Find where the given text appears and provide that cell's center as [x, y] coordinate. 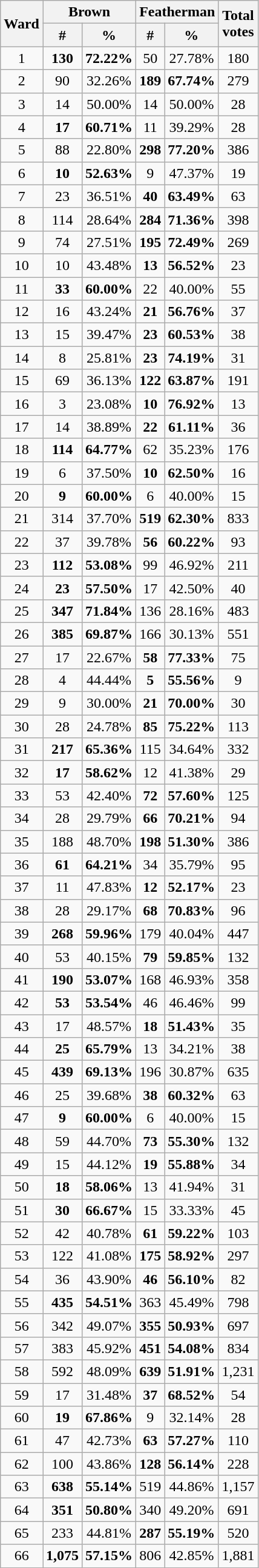
798 [238, 1302]
41.94% [191, 1187]
358 [238, 980]
Featherman [177, 12]
38.89% [109, 427]
77.20% [191, 150]
385 [62, 634]
51.91% [191, 1371]
47.83% [109, 888]
110 [238, 1441]
68.52% [191, 1394]
39.29% [191, 127]
52.63% [109, 173]
56.10% [191, 1279]
57.27% [191, 1441]
44.12% [109, 1164]
1,075 [62, 1556]
196 [150, 1072]
1,157 [238, 1487]
198 [150, 842]
44.86% [191, 1487]
59.96% [109, 934]
64 [22, 1510]
69 [62, 381]
217 [62, 749]
50.80% [109, 1510]
128 [150, 1464]
51.30% [191, 842]
25.81% [109, 358]
269 [238, 242]
35.23% [191, 450]
635 [238, 1072]
29.17% [109, 911]
36.13% [109, 381]
398 [238, 219]
279 [238, 81]
638 [62, 1487]
46.46% [191, 1003]
33.33% [191, 1210]
63.49% [191, 196]
190 [62, 980]
42.40% [109, 796]
67.74% [191, 81]
75.22% [191, 726]
180 [238, 58]
50.93% [191, 1325]
96 [238, 911]
73 [150, 1141]
447 [238, 934]
34.64% [191, 749]
51 [22, 1210]
46.93% [191, 980]
1,231 [238, 1371]
62.50% [191, 473]
59.85% [191, 957]
70.21% [191, 819]
42.73% [109, 1441]
347 [62, 611]
58.62% [109, 772]
52 [22, 1233]
113 [238, 726]
833 [238, 519]
43.24% [109, 312]
691 [238, 1510]
72 [150, 796]
57.60% [191, 796]
284 [150, 219]
179 [150, 934]
297 [238, 1256]
43.90% [109, 1279]
125 [238, 796]
39.78% [109, 542]
30.87% [191, 1072]
42.85% [191, 1556]
76.92% [191, 404]
60.22% [191, 542]
79 [150, 957]
63.87% [191, 381]
61.11% [191, 427]
53.08% [109, 565]
332 [238, 749]
166 [150, 634]
41.38% [191, 772]
70.83% [191, 911]
314 [62, 519]
1 [22, 58]
41.08% [109, 1256]
49.20% [191, 1510]
67.86% [109, 1418]
35.79% [191, 865]
60.32% [191, 1095]
168 [150, 980]
287 [150, 1533]
195 [150, 242]
66.67% [109, 1210]
37.50% [109, 473]
71.36% [191, 219]
60.53% [191, 335]
32.26% [109, 81]
39.68% [109, 1095]
57.50% [109, 588]
451 [150, 1348]
188 [62, 842]
62.30% [191, 519]
355 [150, 1325]
268 [62, 934]
340 [150, 1510]
115 [150, 749]
56.52% [191, 265]
54.51% [109, 1302]
55.14% [109, 1487]
26 [22, 634]
55.56% [191, 680]
233 [62, 1533]
54.08% [191, 1348]
439 [62, 1072]
64.77% [109, 450]
483 [238, 611]
39 [22, 934]
298 [150, 150]
65.36% [109, 749]
176 [238, 450]
211 [238, 565]
94 [238, 819]
551 [238, 634]
44 [22, 1049]
23.08% [109, 404]
32 [22, 772]
2 [22, 81]
189 [150, 81]
55.19% [191, 1533]
72.49% [191, 242]
74 [62, 242]
44.70% [109, 1141]
55.30% [191, 1141]
58.06% [109, 1187]
Totalvotes [238, 24]
27.78% [191, 58]
49.07% [109, 1325]
52.17% [191, 888]
82 [238, 1279]
85 [150, 726]
45.92% [109, 1348]
100 [62, 1464]
88 [62, 150]
74.19% [191, 358]
27.51% [109, 242]
64.21% [109, 865]
57.15% [109, 1556]
342 [62, 1325]
39.47% [109, 335]
Ward [22, 24]
44.81% [109, 1533]
36.51% [109, 196]
Brown [89, 12]
28.16% [191, 611]
45.49% [191, 1302]
48 [22, 1141]
53.54% [109, 1003]
43.48% [109, 265]
49 [22, 1164]
40.04% [191, 934]
29.79% [109, 819]
228 [238, 1464]
37.70% [109, 519]
31.48% [109, 1394]
55.88% [191, 1164]
520 [238, 1533]
639 [150, 1371]
175 [150, 1256]
72.22% [109, 58]
22.80% [109, 150]
1,881 [238, 1556]
95 [238, 865]
130 [62, 58]
58.92% [191, 1256]
56.76% [191, 312]
47.37% [191, 173]
40.15% [109, 957]
60.71% [109, 127]
363 [150, 1302]
48.57% [109, 1026]
46.92% [191, 565]
7 [22, 196]
30.13% [191, 634]
592 [62, 1371]
834 [238, 1348]
90 [62, 81]
191 [238, 381]
112 [62, 565]
70.00% [191, 703]
43 [22, 1026]
435 [62, 1302]
57 [22, 1348]
383 [62, 1348]
136 [150, 611]
42.50% [191, 588]
53.07% [109, 980]
56.14% [191, 1464]
40.78% [109, 1233]
65 [22, 1533]
43.86% [109, 1464]
77.33% [191, 657]
24.78% [109, 726]
93 [238, 542]
24 [22, 588]
41 [22, 980]
59.22% [191, 1233]
806 [150, 1556]
22.67% [109, 657]
69.87% [109, 634]
32.14% [191, 1418]
69.13% [109, 1072]
60 [22, 1418]
28.64% [109, 219]
103 [238, 1233]
65.79% [109, 1049]
34.21% [191, 1049]
30.00% [109, 703]
75 [238, 657]
697 [238, 1325]
44.44% [109, 680]
48.09% [109, 1371]
351 [62, 1510]
20 [22, 496]
68 [150, 911]
51.43% [191, 1026]
71.84% [109, 611]
27 [22, 657]
48.70% [109, 842]
